Scan for the cell matching the given text and deliver its (x, y) coordinate at center. 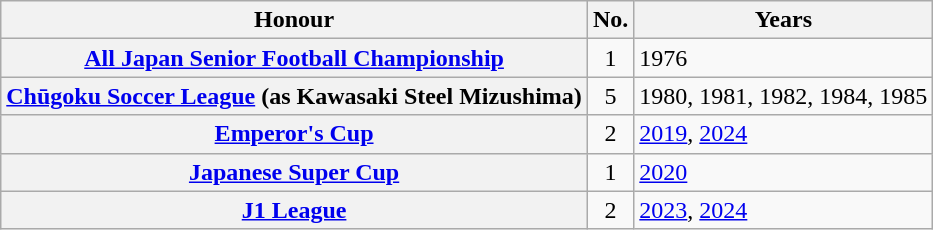
All Japan Senior Football Championship (294, 58)
No. (610, 20)
Years (784, 20)
Japanese Super Cup (294, 172)
Emperor's Cup (294, 134)
1980, 1981, 1982, 1984, 1985 (784, 96)
Chūgoku Soccer League (as Kawasaki Steel Mizushima) (294, 96)
Honour (294, 20)
2019, 2024 (784, 134)
5 (610, 96)
J1 League (294, 210)
2020 (784, 172)
2023, 2024 (784, 210)
1976 (784, 58)
